Provide the [X, Y] coordinate of the cell's center where the given text is located.  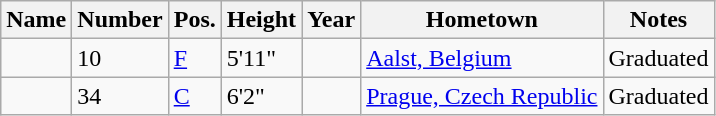
Prague, Czech Republic [482, 96]
Number [120, 20]
5'11" [261, 58]
Hometown [482, 20]
6'2" [261, 96]
Aalst, Belgium [482, 58]
Height [261, 20]
10 [120, 58]
Pos. [194, 20]
Name [36, 20]
Year [332, 20]
C [194, 96]
34 [120, 96]
Notes [658, 20]
F [194, 58]
